Search for the cell housing the specified text and yield its (x, y) center coordinate. 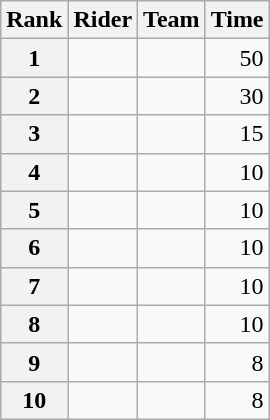
50 (237, 58)
9 (34, 362)
15 (237, 134)
6 (34, 248)
Rank (34, 20)
5 (34, 210)
4 (34, 172)
3 (34, 134)
2 (34, 96)
Rider (103, 20)
1 (34, 58)
Time (237, 20)
7 (34, 286)
30 (237, 96)
Team (172, 20)
